Scan for the cell matching the given text and deliver its (x, y) coordinate at center. 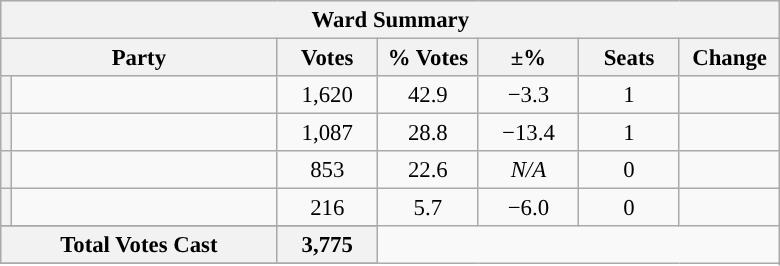
3,775 (328, 245)
Ward Summary (390, 20)
1,087 (328, 133)
Votes (328, 58)
1,620 (328, 95)
Total Votes Cast (139, 245)
853 (328, 170)
Party (139, 58)
Seats (630, 58)
±% (528, 58)
5.7 (428, 208)
28.8 (428, 133)
−13.4 (528, 133)
−6.0 (528, 208)
−3.3 (528, 95)
Change (730, 58)
N/A (528, 170)
216 (328, 208)
% Votes (428, 58)
22.6 (428, 170)
42.9 (428, 95)
